Identify which cell holds the provided text, then report its (x, y) central coordinate. 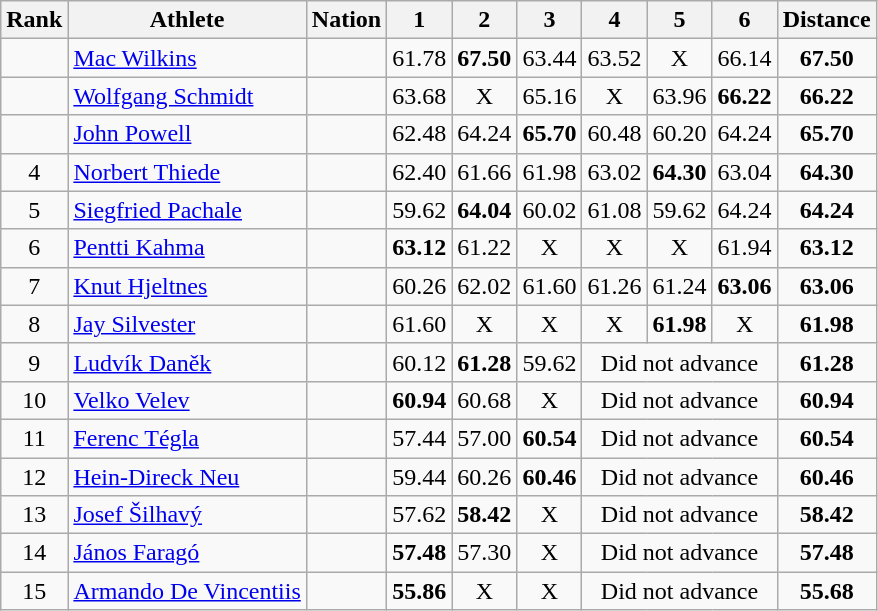
55.68 (826, 591)
14 (34, 553)
9 (34, 362)
59.44 (420, 477)
62.40 (420, 172)
Athlete (187, 20)
60.48 (614, 134)
57.44 (420, 438)
Mac Wilkins (187, 58)
8 (34, 324)
13 (34, 515)
60.68 (484, 400)
61.26 (614, 286)
57.30 (484, 553)
Armando De Vincentiis (187, 591)
61.24 (680, 286)
61.08 (614, 210)
55.86 (420, 591)
12 (34, 477)
61.66 (484, 172)
15 (34, 591)
Josef Šilhavý (187, 515)
65.16 (550, 96)
Siegfried Pachale (187, 210)
Hein-Direck Neu (187, 477)
60.02 (550, 210)
Pentti Kahma (187, 248)
66.14 (744, 58)
57.00 (484, 438)
Distance (826, 20)
62.48 (420, 134)
11 (34, 438)
61.22 (484, 248)
60.12 (420, 362)
2 (484, 20)
62.02 (484, 286)
63.52 (614, 58)
Ferenc Tégla (187, 438)
61.78 (420, 58)
63.96 (680, 96)
61.94 (744, 248)
János Faragó (187, 553)
Knut Hjeltnes (187, 286)
Wolfgang Schmidt (187, 96)
Ludvík Daněk (187, 362)
63.02 (614, 172)
Rank (34, 20)
3 (550, 20)
1 (420, 20)
Norbert Thiede (187, 172)
Velko Velev (187, 400)
63.68 (420, 96)
63.44 (550, 58)
10 (34, 400)
7 (34, 286)
63.04 (744, 172)
Jay Silvester (187, 324)
60.20 (680, 134)
Nation (346, 20)
John Powell (187, 134)
57.62 (420, 515)
64.04 (484, 210)
